Identify which cell holds the provided text, then report its [x, y] central coordinate. 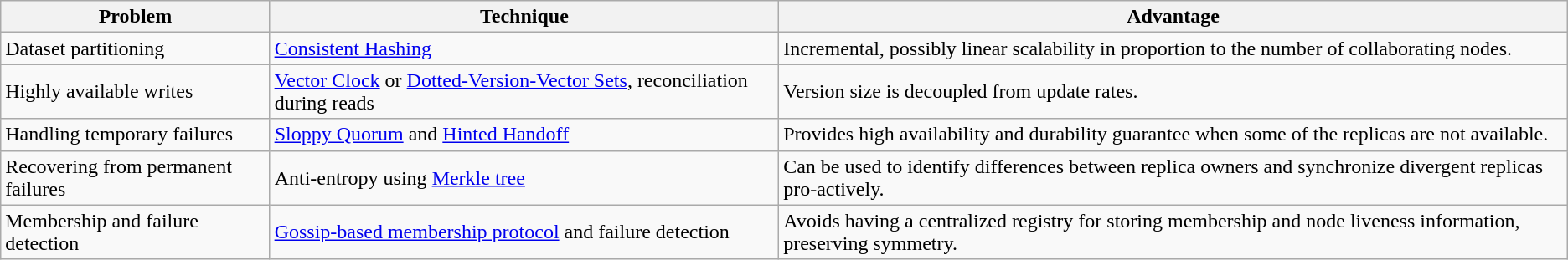
Vector Clock or Dotted-Version-Vector Sets, reconciliation during reads [524, 92]
Dataset partitioning [136, 48]
Incremental, possibly linear scalability in proportion to the number of collaborating nodes. [1173, 48]
Advantage [1173, 17]
Sloppy Quorum and Hinted Handoff [524, 135]
Gossip-based membership protocol and failure detection [524, 232]
Avoids having a centralized registry for storing membership and node liveness information, preserving symmetry. [1173, 232]
Version size is decoupled from update rates. [1173, 92]
Handling temporary failures [136, 135]
Consistent Hashing [524, 48]
Anti-entropy using Merkle tree [524, 177]
Highly available writes [136, 92]
Provides high availability and durability guarantee when some of the replicas are not available. [1173, 135]
Membership and failure detection [136, 232]
Problem [136, 17]
Can be used to identify differences between replica owners and synchronize divergent replicas pro-actively. [1173, 177]
Recovering from permanent failures [136, 177]
Technique [524, 17]
